Extract the [X, Y] coordinate from the center of the cell holding the provided text.  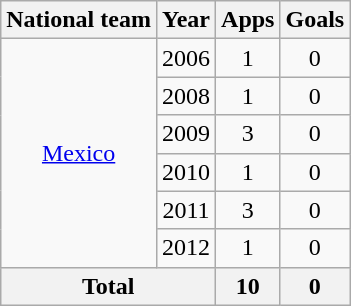
2008 [186, 96]
Goals [315, 20]
National team [79, 20]
2011 [186, 210]
2012 [186, 248]
Year [186, 20]
2010 [186, 172]
Total [108, 286]
10 [248, 286]
Apps [248, 20]
Mexico [79, 153]
2009 [186, 134]
2006 [186, 58]
